Locate the cell with the specified text and output its [x, y] center coordinate. 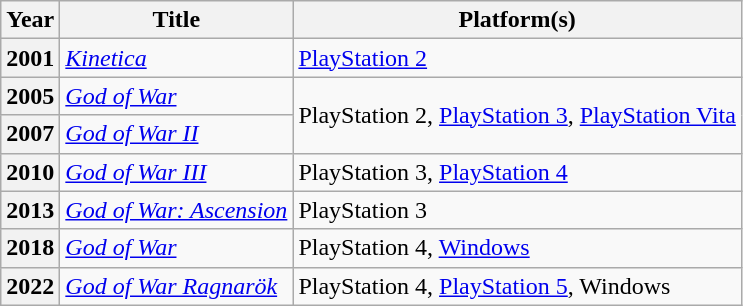
PlayStation 2 [518, 58]
God of War II [176, 134]
2018 [30, 248]
PlayStation 3, PlayStation 4 [518, 172]
2022 [30, 286]
God of War III [176, 172]
God of War Ragnarök [176, 286]
God of War: Ascension [176, 210]
2001 [30, 58]
PlayStation 2, PlayStation 3, PlayStation Vita [518, 115]
PlayStation 4, PlayStation 5, Windows [518, 286]
2005 [30, 96]
PlayStation 3 [518, 210]
Platform(s) [518, 20]
Kinetica [176, 58]
Title [176, 20]
2007 [30, 134]
PlayStation 4, Windows [518, 248]
Year [30, 20]
2013 [30, 210]
2010 [30, 172]
